Detect which cell encompasses the target text, then output its (x, y) center coordinate. 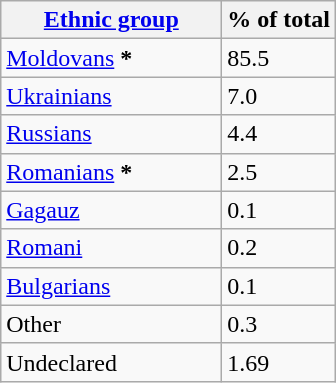
Undeclared (112, 362)
0.3 (279, 324)
1.69 (279, 362)
0.2 (279, 248)
Russians (112, 134)
4.4 (279, 134)
Ethnic group (112, 20)
2.5 (279, 172)
Romanians * (112, 172)
Bulgarians (112, 286)
Gagauz (112, 210)
Romani (112, 248)
% of total (279, 20)
Other (112, 324)
85.5 (279, 58)
Moldovans * (112, 58)
Ukrainians (112, 96)
7.0 (279, 96)
